Pinpoint the cell where the given text exists, returning its [X, Y] midpoint coordinate. 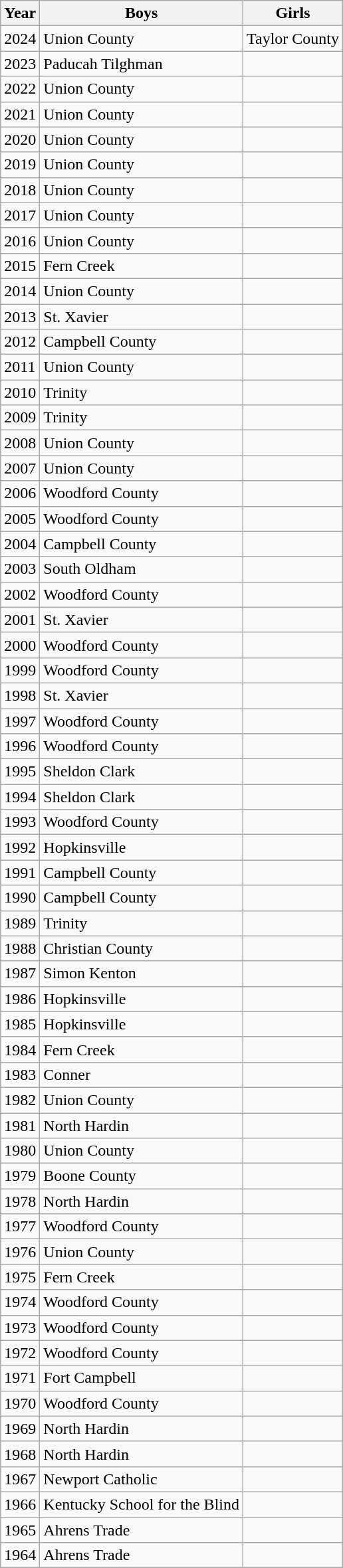
Girls [293, 13]
1983 [20, 1075]
1977 [20, 1227]
Year [20, 13]
2014 [20, 291]
1975 [20, 1277]
1972 [20, 1353]
2024 [20, 39]
2006 [20, 493]
Paducah Tilghman [142, 64]
1971 [20, 1378]
1998 [20, 695]
Conner [142, 1075]
South Oldham [142, 569]
Christian County [142, 948]
1985 [20, 1024]
2011 [20, 367]
1989 [20, 923]
1986 [20, 999]
1995 [20, 772]
Fort Campbell [142, 1378]
2023 [20, 64]
2005 [20, 519]
1991 [20, 873]
1996 [20, 746]
2009 [20, 418]
Simon Kenton [142, 974]
1994 [20, 797]
Boys [142, 13]
2018 [20, 190]
1970 [20, 1403]
2012 [20, 342]
2015 [20, 266]
1964 [20, 1555]
1982 [20, 1100]
2007 [20, 468]
1997 [20, 721]
Newport Catholic [142, 1479]
Kentucky School for the Blind [142, 1504]
1987 [20, 974]
1980 [20, 1151]
1965 [20, 1529]
1966 [20, 1504]
2002 [20, 594]
1979 [20, 1176]
1988 [20, 948]
1984 [20, 1049]
1973 [20, 1328]
2013 [20, 317]
1968 [20, 1454]
1969 [20, 1429]
1999 [20, 670]
1992 [20, 847]
1974 [20, 1302]
2022 [20, 89]
Boone County [142, 1176]
1976 [20, 1252]
2020 [20, 139]
2021 [20, 114]
1978 [20, 1201]
2001 [20, 620]
2003 [20, 569]
2008 [20, 443]
2004 [20, 544]
2019 [20, 165]
2016 [20, 240]
1993 [20, 822]
1967 [20, 1479]
1981 [20, 1126]
2000 [20, 645]
2017 [20, 215]
2010 [20, 392]
Taylor County [293, 39]
1990 [20, 898]
